Scan for the cell matching the given text and deliver its (x, y) coordinate at center. 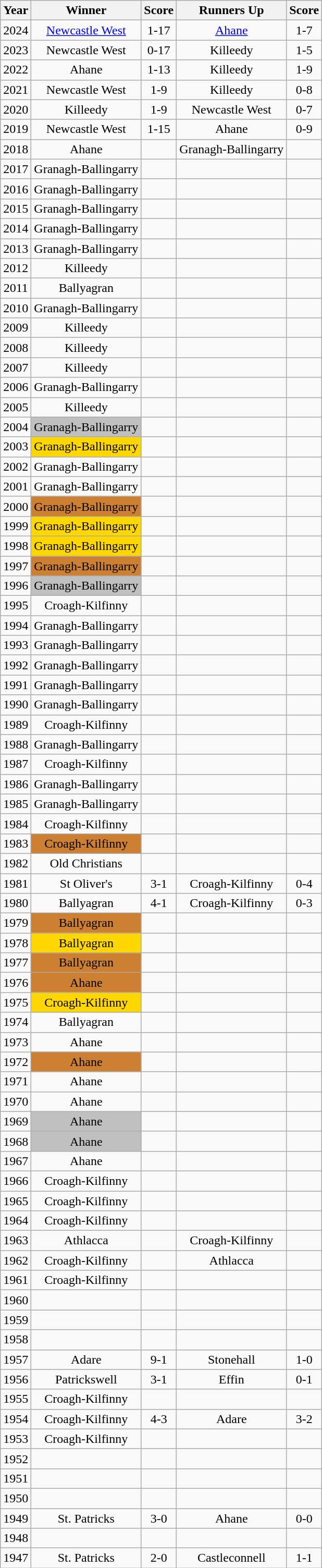
1979 (16, 923)
1987 (16, 764)
1969 (16, 1121)
2000 (16, 506)
2019 (16, 129)
2017 (16, 169)
1948 (16, 1538)
1-17 (159, 30)
1985 (16, 804)
1966 (16, 1181)
1996 (16, 586)
2-0 (159, 1558)
2012 (16, 268)
1983 (16, 843)
Winner (86, 10)
Castleconnell (231, 1558)
1998 (16, 546)
1995 (16, 606)
Old Christians (86, 863)
1986 (16, 784)
1962 (16, 1260)
4-1 (159, 903)
1967 (16, 1161)
1958 (16, 1340)
1964 (16, 1221)
1960 (16, 1300)
2009 (16, 328)
1-7 (304, 30)
9-1 (159, 1359)
2001 (16, 486)
0-8 (304, 90)
1961 (16, 1280)
2013 (16, 249)
1949 (16, 1518)
1978 (16, 943)
2003 (16, 447)
1971 (16, 1082)
1955 (16, 1399)
1984 (16, 824)
1994 (16, 626)
1954 (16, 1419)
1992 (16, 665)
2010 (16, 308)
1-0 (304, 1359)
1957 (16, 1359)
Stonehall (231, 1359)
1991 (16, 685)
Patrickswell (86, 1379)
Year (16, 10)
0-9 (304, 129)
0-1 (304, 1379)
0-0 (304, 1518)
1-1 (304, 1558)
1956 (16, 1379)
1993 (16, 645)
1968 (16, 1141)
1977 (16, 963)
1959 (16, 1320)
1953 (16, 1439)
2023 (16, 50)
1947 (16, 1558)
1999 (16, 526)
1975 (16, 1002)
Runners Up (231, 10)
Effin (231, 1379)
1-13 (159, 70)
0-17 (159, 50)
2002 (16, 467)
2004 (16, 427)
1951 (16, 1478)
2007 (16, 367)
2015 (16, 209)
2020 (16, 109)
3-2 (304, 1419)
1976 (16, 983)
2011 (16, 288)
2005 (16, 407)
3-0 (159, 1518)
1952 (16, 1459)
2021 (16, 90)
2018 (16, 149)
1990 (16, 705)
1982 (16, 863)
1988 (16, 744)
1965 (16, 1200)
1950 (16, 1498)
2024 (16, 30)
2016 (16, 189)
1980 (16, 903)
1-15 (159, 129)
1970 (16, 1101)
St Oliver's (86, 884)
0-7 (304, 109)
1973 (16, 1042)
1963 (16, 1241)
2022 (16, 70)
2014 (16, 228)
2006 (16, 387)
2008 (16, 348)
4-3 (159, 1419)
1-5 (304, 50)
0-4 (304, 884)
1981 (16, 884)
1974 (16, 1022)
1972 (16, 1062)
1989 (16, 725)
0-3 (304, 903)
1997 (16, 566)
